Locate the cell with the specified text and output its [X, Y] center coordinate. 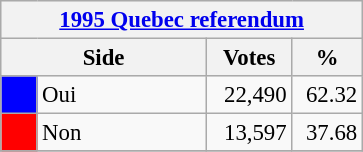
22,490 [249, 95]
Non [122, 133]
Votes [249, 58]
37.68 [328, 133]
% [328, 58]
62.32 [328, 95]
13,597 [249, 133]
1995 Quebec referendum [182, 20]
Side [104, 58]
Oui [122, 95]
